Return (x, y) of the center of cell containing provided text 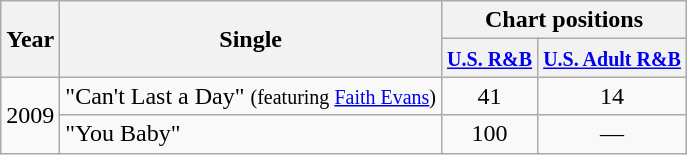
100 (490, 134)
— (612, 134)
Year (30, 39)
Single (251, 39)
"You Baby" (251, 134)
14 (612, 96)
Chart positions (564, 20)
U.S. R&B (490, 58)
"Can't Last a Day" (featuring Faith Evans) (251, 96)
41 (490, 96)
2009 (30, 115)
U.S. Adult R&B (612, 58)
